Determine the [x, y] coordinate at the center of the cell enclosing the given text.  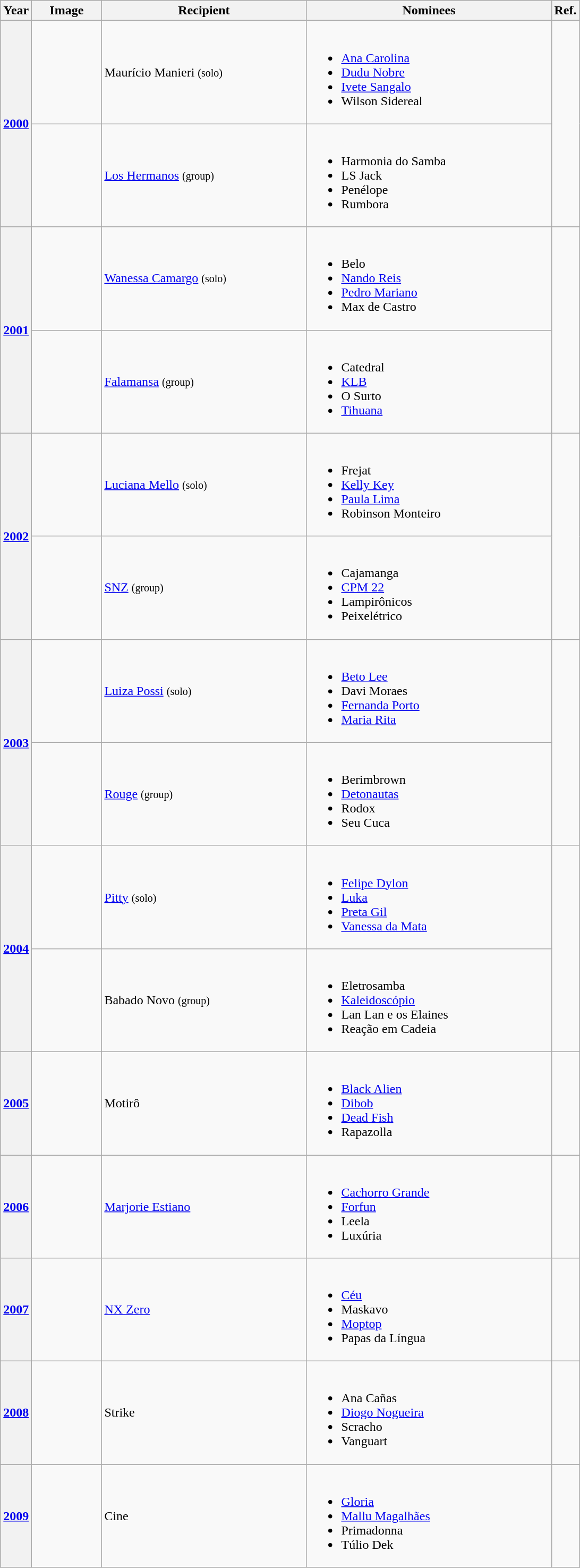
2004 [16, 948]
Ref. [565, 11]
CatedralKLBO SurtoTihuana [429, 382]
Pitty (solo) [204, 897]
BeloNando ReisPedro MarianoMax de Castro [429, 278]
Cine [204, 1516]
2000 [16, 124]
2007 [16, 1310]
Wanessa Camargo (solo) [204, 278]
CéuMaskavoMoptopPapas da Língua [429, 1310]
2008 [16, 1413]
Harmonia do SambaLS JackPenélopeRumbora [429, 175]
Luiza Possi (solo) [204, 691]
Babado Novo (group) [204, 1000]
Beto LeeDavi MoraesFernanda PortoMaria Rita [429, 691]
CajamangaCPM 22LampirônicosPeixelétrico [429, 588]
Cachorro GrandeForfunLeelaLuxúria [429, 1207]
2009 [16, 1516]
Black AlienDibobDead FishRapazolla [429, 1103]
Rouge (group) [204, 794]
SNZ (group) [204, 588]
2002 [16, 536]
GloriaMallu MagalhãesPrimadonnaTúlio Dek [429, 1516]
2003 [16, 742]
Image [67, 11]
NX Zero [204, 1310]
Felipe DylonLukaPreta GilVanessa da Mata [429, 897]
Marjorie Estiano [204, 1207]
Los Hermanos (group) [204, 175]
Falamansa (group) [204, 382]
FrejatKelly KeyPaula LimaRobinson Monteiro [429, 485]
Year [16, 11]
Ana CarolinaDudu NobreIvete SangaloWilson Sidereal [429, 72]
Ana CañasDiogo NogueiraScrachoVanguart [429, 1413]
Motirô [204, 1103]
2001 [16, 330]
EletrosambaKaleidoscópioLan Lan e os ElainesReação em Cadeia [429, 1000]
Luciana Mello (solo) [204, 485]
2005 [16, 1103]
Maurício Manieri (solo) [204, 72]
Strike [204, 1413]
BerimbrownDetonautasRodoxSeu Cuca [429, 794]
Recipient [204, 11]
Nominees [429, 11]
2006 [16, 1207]
